Provide the (x, y) coordinate of the cell's center where the given text is located.  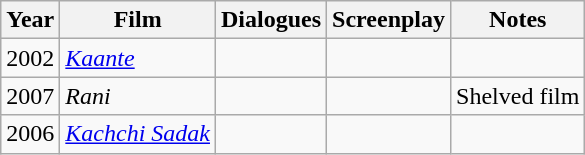
Shelved film (518, 96)
2002 (30, 58)
Dialogues (272, 20)
Year (30, 20)
Film (138, 20)
Rani (138, 96)
2006 (30, 134)
Kachchi Sadak (138, 134)
2007 (30, 96)
Notes (518, 20)
Screenplay (389, 20)
Kaante (138, 58)
